From the cell containing the given text, extract its center point as [X, Y] coordinate. 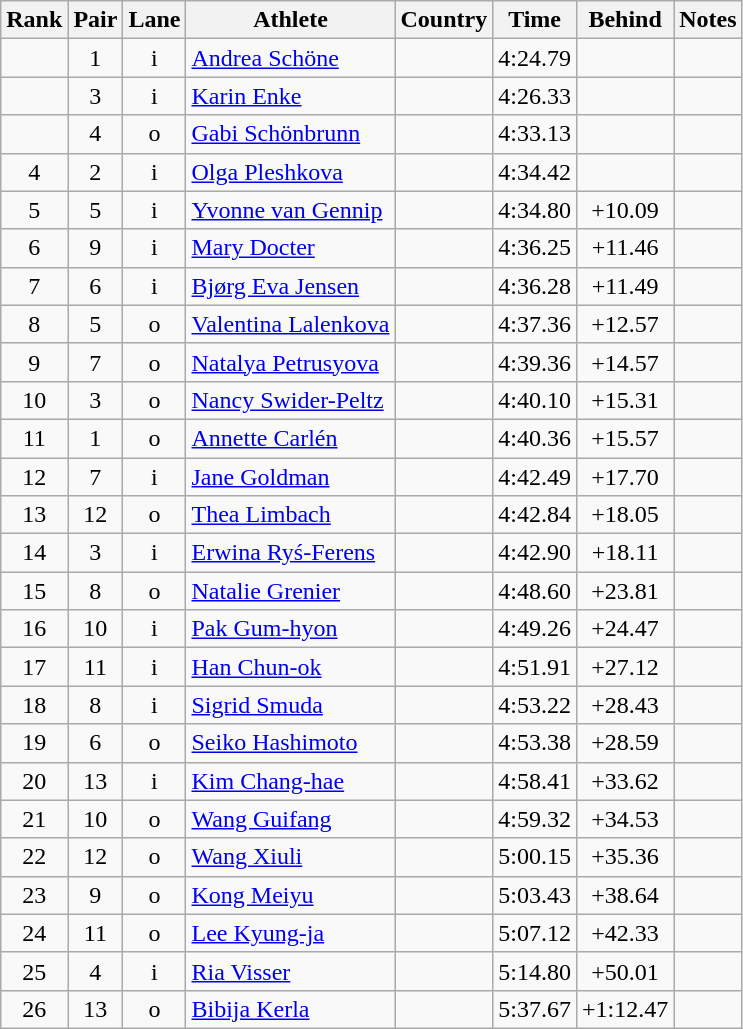
5:03.43 [535, 895]
Kong Meiyu [290, 895]
+28.43 [624, 705]
Kim Chang-hae [290, 781]
Behind [624, 20]
5:00.15 [535, 857]
4:24.79 [535, 58]
4:40.36 [535, 438]
4:42.90 [535, 553]
4:59.32 [535, 819]
Athlete [290, 20]
25 [34, 971]
Country [444, 20]
4:37.36 [535, 324]
Yvonne van Gennip [290, 210]
+38.64 [624, 895]
26 [34, 1009]
14 [34, 553]
24 [34, 933]
Pair [96, 20]
Andrea Schöne [290, 58]
4:48.60 [535, 591]
4:42.84 [535, 515]
+35.36 [624, 857]
Ria Visser [290, 971]
4:26.33 [535, 96]
5:14.80 [535, 971]
+24.47 [624, 629]
Natalya Petrusyova [290, 362]
5:37.67 [535, 1009]
18 [34, 705]
Han Chun-ok [290, 667]
4:39.36 [535, 362]
Mary Docter [290, 248]
Notes [708, 20]
4:36.28 [535, 286]
Time [535, 20]
Wang Xiuli [290, 857]
+11.49 [624, 286]
Nancy Swider-Peltz [290, 400]
+42.33 [624, 933]
4:51.91 [535, 667]
Bjørg Eva Jensen [290, 286]
4:34.42 [535, 172]
4:36.25 [535, 248]
+15.57 [624, 438]
+50.01 [624, 971]
Rank [34, 20]
16 [34, 629]
+18.05 [624, 515]
23 [34, 895]
4:33.13 [535, 134]
+1:12.47 [624, 1009]
5:07.12 [535, 933]
Bibija Kerla [290, 1009]
Olga Pleshkova [290, 172]
+18.11 [624, 553]
4:53.38 [535, 743]
4:49.26 [535, 629]
Annette Carlén [290, 438]
Jane Goldman [290, 477]
+11.46 [624, 248]
4:53.22 [535, 705]
Gabi Schönbrunn [290, 134]
+28.59 [624, 743]
4:40.10 [535, 400]
Erwina Ryś-Ferens [290, 553]
Valentina Lalenkova [290, 324]
+34.53 [624, 819]
Seiko Hashimoto [290, 743]
Thea Limbach [290, 515]
22 [34, 857]
4:58.41 [535, 781]
Wang Guifang [290, 819]
+27.12 [624, 667]
19 [34, 743]
20 [34, 781]
Sigrid Smuda [290, 705]
21 [34, 819]
Lee Kyung-ja [290, 933]
2 [96, 172]
Karin Enke [290, 96]
4:42.49 [535, 477]
+33.62 [624, 781]
Pak Gum-hyon [290, 629]
+14.57 [624, 362]
Lane [154, 20]
15 [34, 591]
Natalie Grenier [290, 591]
4:34.80 [535, 210]
+17.70 [624, 477]
17 [34, 667]
+15.31 [624, 400]
+10.09 [624, 210]
+12.57 [624, 324]
+23.81 [624, 591]
